Pinpoint the cell where the given text exists, returning its (x, y) midpoint coordinate. 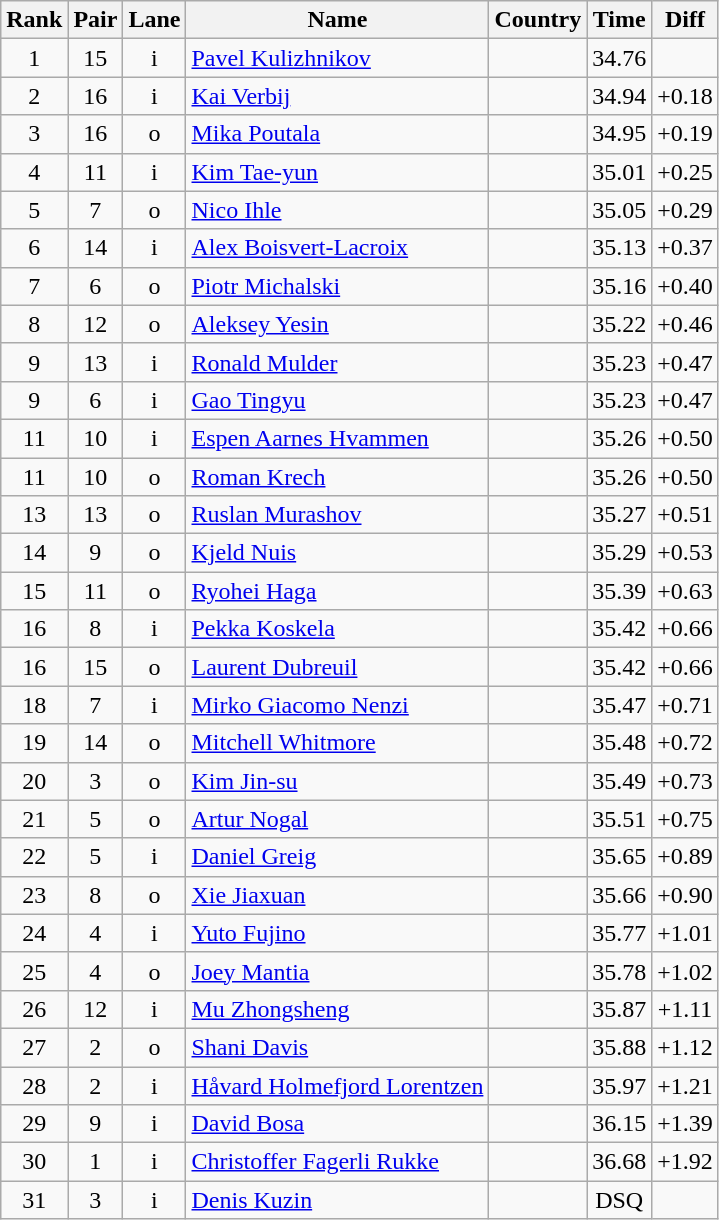
23 (34, 895)
+0.46 (686, 324)
35.97 (620, 1085)
+0.89 (686, 857)
Denis Kuzin (338, 1200)
+1.02 (686, 971)
Piotr Michalski (338, 286)
Lane (154, 20)
Yuto Fujino (338, 933)
35.22 (620, 324)
35.49 (620, 781)
Ruslan Murashov (338, 515)
35.29 (620, 553)
21 (34, 819)
+1.92 (686, 1162)
35.16 (620, 286)
+0.71 (686, 705)
Daniel Greig (338, 857)
+0.72 (686, 743)
Pavel Kulizhnikov (338, 58)
24 (34, 933)
Roman Krech (338, 477)
DSQ (620, 1200)
Laurent Dubreuil (338, 667)
Mitchell Whitmore (338, 743)
35.65 (620, 857)
+1.12 (686, 1047)
20 (34, 781)
Mika Poutala (338, 134)
28 (34, 1085)
Joey Mantia (338, 971)
+0.73 (686, 781)
Pair (96, 20)
31 (34, 1200)
35.39 (620, 591)
Kai Verbij (338, 96)
+1.39 (686, 1124)
Nico Ihle (338, 210)
Kim Jin-su (338, 781)
36.15 (620, 1124)
+0.90 (686, 895)
35.78 (620, 971)
35.48 (620, 743)
Ronald Mulder (338, 362)
Artur Nogal (338, 819)
Rank (34, 20)
Espen Aarnes Hvammen (338, 438)
35.87 (620, 1009)
Xie Jiaxuan (338, 895)
+0.29 (686, 210)
+0.75 (686, 819)
35.77 (620, 933)
Name (338, 20)
35.66 (620, 895)
+0.51 (686, 515)
Pekka Koskela (338, 629)
Mu Zhongsheng (338, 1009)
Christoffer Fagerli Rukke (338, 1162)
25 (34, 971)
Alex Boisvert-Lacroix (338, 248)
Aleksey Yesin (338, 324)
18 (34, 705)
+1.01 (686, 933)
Ryohei Haga (338, 591)
35.27 (620, 515)
35.51 (620, 819)
+0.63 (686, 591)
35.47 (620, 705)
+1.21 (686, 1085)
+0.53 (686, 553)
Diff (686, 20)
19 (34, 743)
35.01 (620, 172)
35.13 (620, 248)
Mirko Giacomo Nenzi (338, 705)
+0.18 (686, 96)
David Bosa (338, 1124)
27 (34, 1047)
Kjeld Nuis (338, 553)
+0.19 (686, 134)
Time (620, 20)
26 (34, 1009)
Country (538, 20)
+0.40 (686, 286)
34.94 (620, 96)
Håvard Holmefjord Lorentzen (338, 1085)
30 (34, 1162)
Kim Tae-yun (338, 172)
+0.25 (686, 172)
+0.37 (686, 248)
Gao Tingyu (338, 400)
35.88 (620, 1047)
34.76 (620, 58)
Shani Davis (338, 1047)
+1.11 (686, 1009)
34.95 (620, 134)
36.68 (620, 1162)
35.05 (620, 210)
29 (34, 1124)
22 (34, 857)
